Pinpoint the cell where the given text exists, returning its [X, Y] midpoint coordinate. 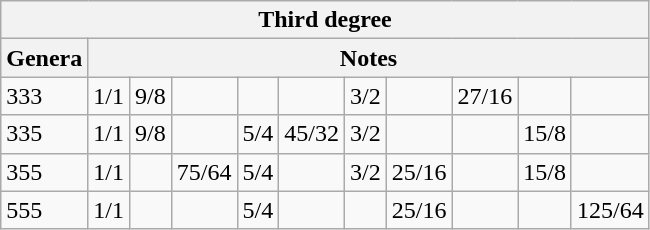
Notes [368, 58]
555 [44, 210]
Genera [44, 58]
Third degree [325, 20]
75/64 [204, 172]
125/64 [610, 210]
335 [44, 134]
355 [44, 172]
45/32 [312, 134]
333 [44, 96]
27/16 [485, 96]
